Identify which cell holds the provided text, then report its (X, Y) central coordinate. 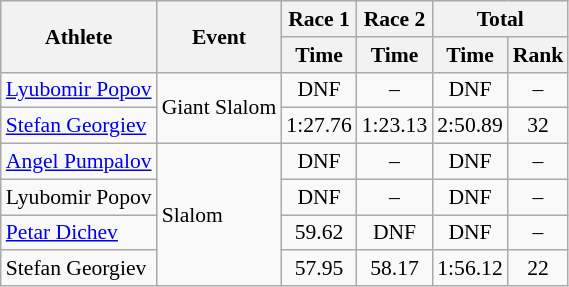
Total (500, 19)
57.95 (318, 269)
1:23.13 (394, 126)
2:50.89 (470, 126)
1:56.12 (470, 269)
32 (538, 126)
58.17 (394, 269)
Rank (538, 55)
59.62 (318, 233)
Angel Pumpalov (79, 162)
Slalom (220, 215)
1:27.76 (318, 126)
22 (538, 269)
Race 2 (394, 19)
Event (220, 36)
Race 1 (318, 19)
Petar Dichev (79, 233)
Athlete (79, 36)
Giant Slalom (220, 108)
